Find where the given text appears and provide that cell's center as [X, Y] coordinate. 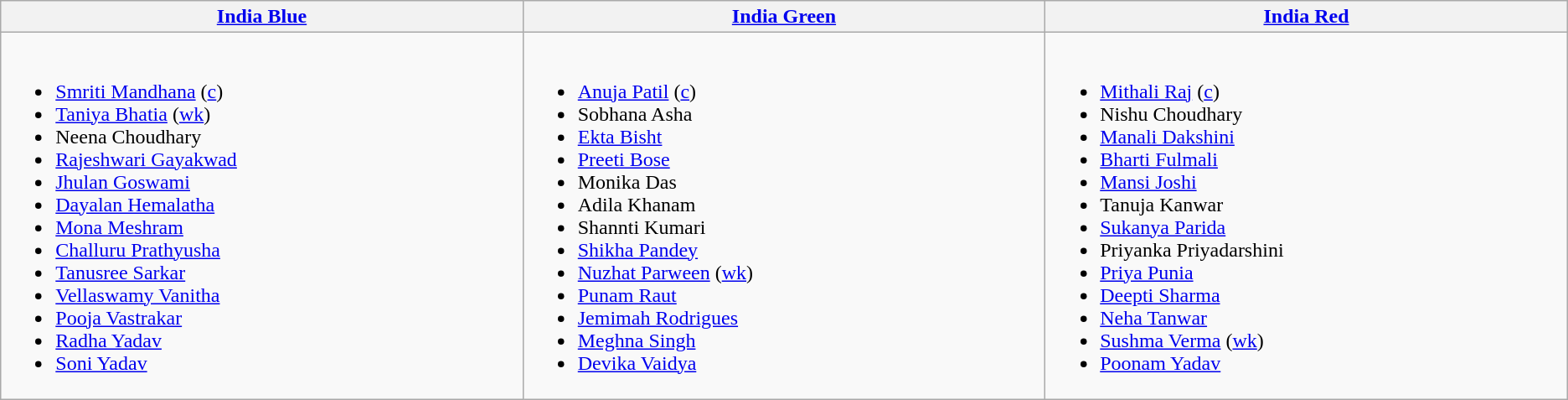
India Red [1307, 17]
India Blue [261, 17]
India Green [784, 17]
